For the text-containing cell, return its midpoint in (X, Y) coordinate format. 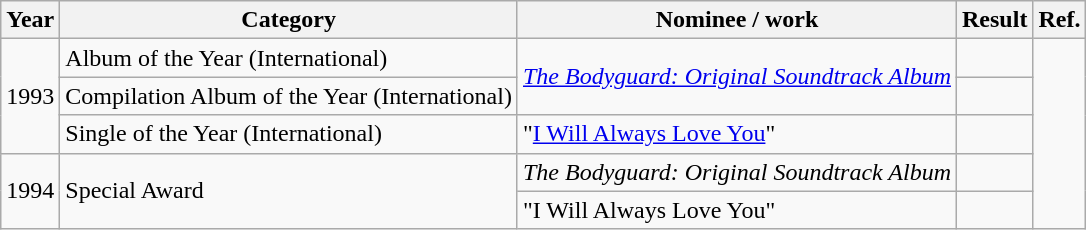
Ref. (1060, 20)
Compilation Album of the Year (International) (289, 96)
Result (995, 20)
1993 (30, 96)
Special Award (289, 191)
Category (289, 20)
Single of the Year (International) (289, 134)
Year (30, 20)
Album of the Year (International) (289, 58)
1994 (30, 191)
Nominee / work (736, 20)
